Locate the cell with the specified text and output its (X, Y) center coordinate. 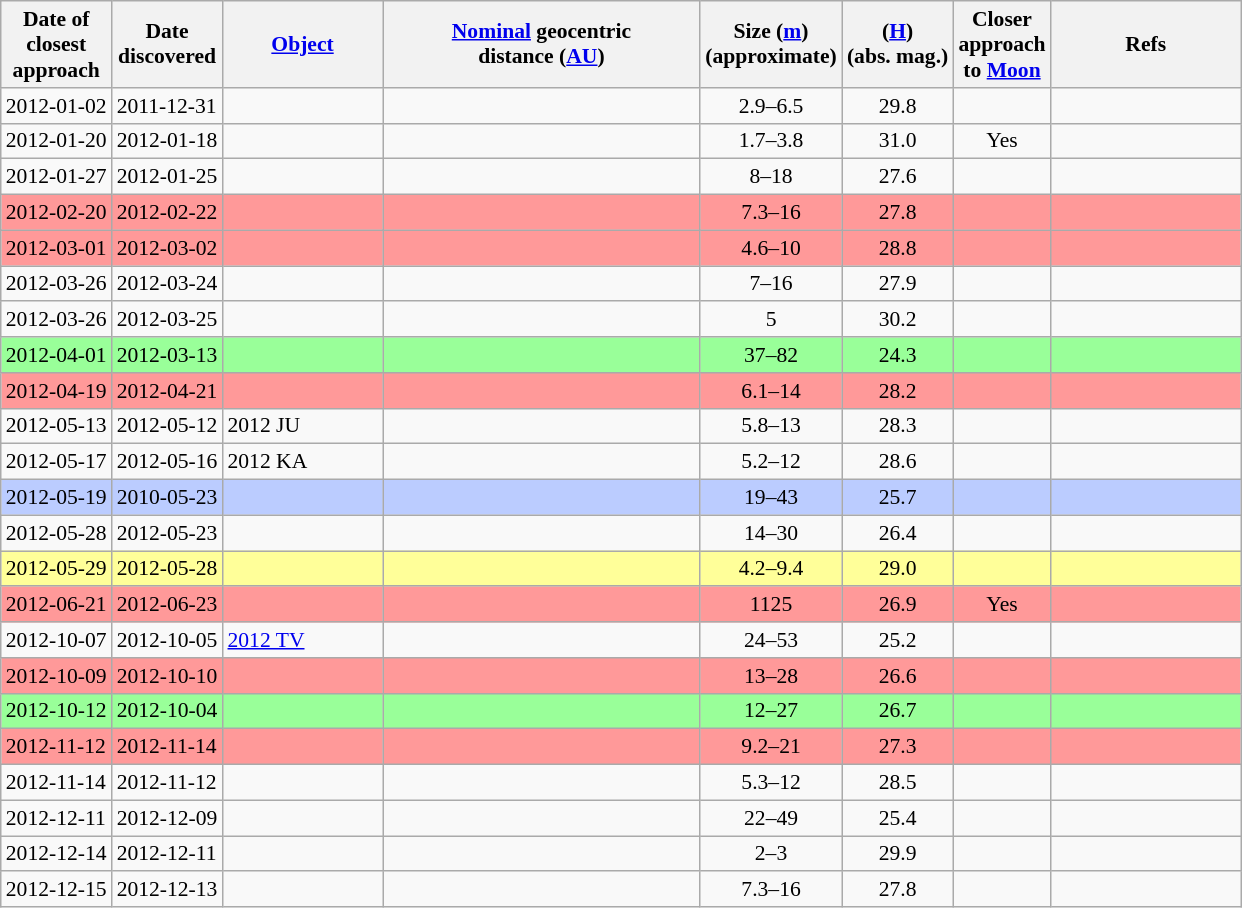
2012-04-21 (168, 391)
7–16 (771, 284)
2012-04-19 (56, 391)
2012-05-29 (56, 569)
2012-12-14 (56, 854)
2012-03-25 (168, 320)
2012-10-10 (168, 676)
2012 JU (302, 426)
12–27 (771, 711)
5.2–12 (771, 462)
28.6 (898, 462)
24.3 (898, 355)
37–82 (771, 355)
2012-05-23 (168, 533)
2.9–6.5 (771, 106)
Date ofclosestapproach (56, 44)
2012-12-15 (56, 890)
2012-04-01 (56, 355)
31.0 (898, 141)
2012-10-04 (168, 711)
2012-01-25 (168, 177)
4.2–9.4 (771, 569)
2012-10-05 (168, 640)
27.9 (898, 284)
25.2 (898, 640)
2011-12-31 (168, 106)
26.4 (898, 533)
2012-06-23 (168, 605)
26.6 (898, 676)
25.4 (898, 818)
25.7 (898, 498)
(H)(abs. mag.) (898, 44)
27.6 (898, 177)
2010-05-23 (168, 498)
2012-10-09 (56, 676)
1125 (771, 605)
13–28 (771, 676)
9.2–21 (771, 747)
Object (302, 44)
2012-02-20 (56, 213)
5.3–12 (771, 783)
2012-03-24 (168, 284)
1.7–3.8 (771, 141)
5 (771, 320)
26.7 (898, 711)
2012-12-09 (168, 818)
2012-05-19 (56, 498)
2012-10-12 (56, 711)
19–43 (771, 498)
6.1–14 (771, 391)
2012 KA (302, 462)
2012-03-13 (168, 355)
27.3 (898, 747)
2012-05-17 (56, 462)
2012 TV (302, 640)
Refs (1146, 44)
29.9 (898, 854)
30.2 (898, 320)
28.5 (898, 783)
2012-05-12 (168, 426)
2012-03-01 (56, 248)
4.6–10 (771, 248)
2012-02-22 (168, 213)
29.0 (898, 569)
2012-03-02 (168, 248)
2012-05-13 (56, 426)
Nominal geocentricdistance (AU) (542, 44)
2012-06-21 (56, 605)
Size (m)(approximate) (771, 44)
26.9 (898, 605)
Datediscovered (168, 44)
2–3 (771, 854)
Closerapproachto Moon (1002, 44)
24–53 (771, 640)
2012-05-16 (168, 462)
2012-01-27 (56, 177)
2012-01-02 (56, 106)
8–18 (771, 177)
5.8–13 (771, 426)
2012-12-13 (168, 890)
28.3 (898, 426)
29.8 (898, 106)
22–49 (771, 818)
2012-01-18 (168, 141)
14–30 (771, 533)
28.8 (898, 248)
2012-01-20 (56, 141)
28.2 (898, 391)
2012-10-07 (56, 640)
